Find where the given text appears and provide that cell's center as [X, Y] coordinate. 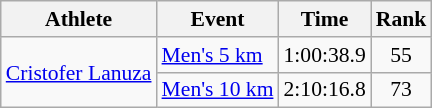
Event [218, 19]
Men's 10 km [218, 90]
1:00:38.9 [324, 55]
55 [402, 55]
Athlete [79, 19]
Time [324, 19]
Cristofer Lanuza [79, 72]
Men's 5 km [218, 55]
2:10:16.8 [324, 90]
Rank [402, 19]
73 [402, 90]
